Search for the cell housing the specified text and yield its (X, Y) center coordinate. 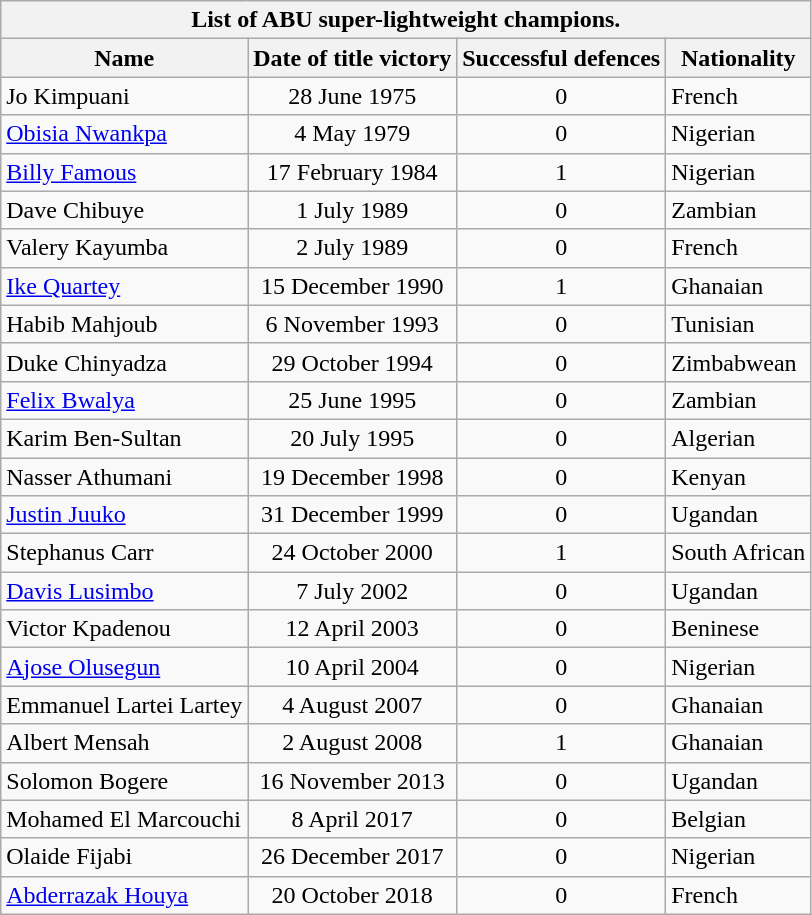
Nasser Athumani (124, 477)
8 April 2017 (352, 819)
List of ABU super-lightweight champions. (406, 20)
2 August 2008 (352, 743)
Kenyan (738, 477)
7 July 2002 (352, 591)
Beninese (738, 629)
Justin Juuko (124, 515)
2 July 1989 (352, 248)
Mohamed El Marcouchi (124, 819)
Obisia Nwankpa (124, 134)
Billy Famous (124, 172)
Olaide Fijabi (124, 857)
Ajose Olusegun (124, 667)
Nationality (738, 58)
Stephanus Carr (124, 553)
Victor Kpadenou (124, 629)
Successful defences (562, 58)
4 May 1979 (352, 134)
10 April 2004 (352, 667)
Solomon Bogere (124, 781)
16 November 2013 (352, 781)
Karim Ben-Sultan (124, 438)
1 July 1989 (352, 210)
31 December 1999 (352, 515)
28 June 1975 (352, 96)
Tunisian (738, 324)
15 December 1990 (352, 286)
Ike Quartey (124, 286)
Belgian (738, 819)
12 April 2003 (352, 629)
20 October 2018 (352, 895)
Date of title victory (352, 58)
Name (124, 58)
Jo Kimpuani (124, 96)
20 July 1995 (352, 438)
25 June 1995 (352, 400)
19 December 1998 (352, 477)
Algerian (738, 438)
Zimbabwean (738, 362)
Habib Mahjoub (124, 324)
Abderrazak Houya (124, 895)
Valery Kayumba (124, 248)
17 February 1984 (352, 172)
6 November 1993 (352, 324)
4 August 2007 (352, 705)
Dave Chibuye (124, 210)
Davis Lusimbo (124, 591)
29 October 1994 (352, 362)
Albert Mensah (124, 743)
24 October 2000 (352, 553)
South African (738, 553)
Duke Chinyadza (124, 362)
26 December 2017 (352, 857)
Emmanuel Lartei Lartey (124, 705)
Felix Bwalya (124, 400)
